Determine the (X, Y) coordinate at the center of the cell enclosing the given text.  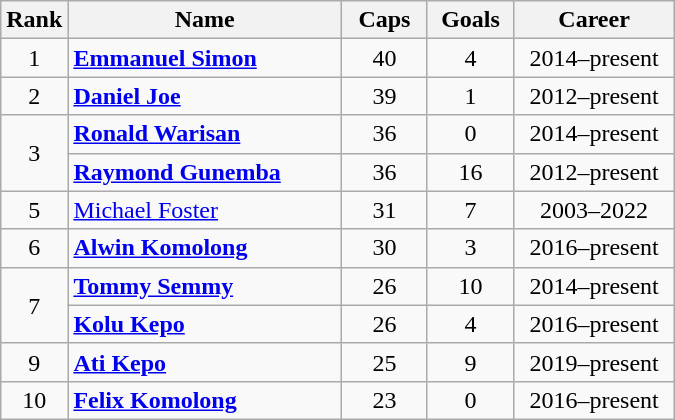
Career (594, 20)
Name (205, 20)
Emmanuel Simon (205, 58)
2 (34, 96)
Caps (384, 20)
39 (384, 96)
25 (384, 362)
Michael Foster (205, 210)
Raymond Gunemba (205, 172)
Goals (470, 20)
Ati Kepo (205, 362)
Ronald Warisan (205, 134)
16 (470, 172)
40 (384, 58)
6 (34, 248)
2019–present (594, 362)
23 (384, 400)
Alwin Komolong (205, 248)
Daniel Joe (205, 96)
Rank (34, 20)
Tommy Semmy (205, 286)
2003–2022 (594, 210)
30 (384, 248)
5 (34, 210)
Felix Komolong (205, 400)
31 (384, 210)
Kolu Kepo (205, 324)
